Provide the [x, y] coordinate of the cell's center where the given text is located.  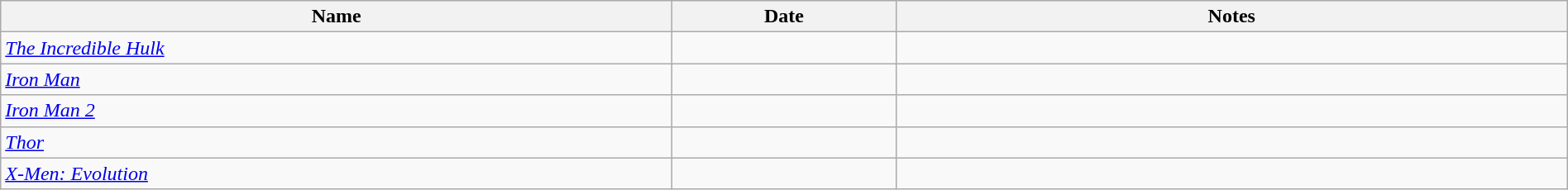
Notes [1231, 17]
Thor [337, 142]
The Incredible Hulk [337, 48]
Iron Man [337, 79]
Date [784, 17]
Iron Man 2 [337, 111]
Name [337, 17]
X-Men: Evolution [337, 173]
